Pinpoint the cell where the given text exists, returning its [x, y] midpoint coordinate. 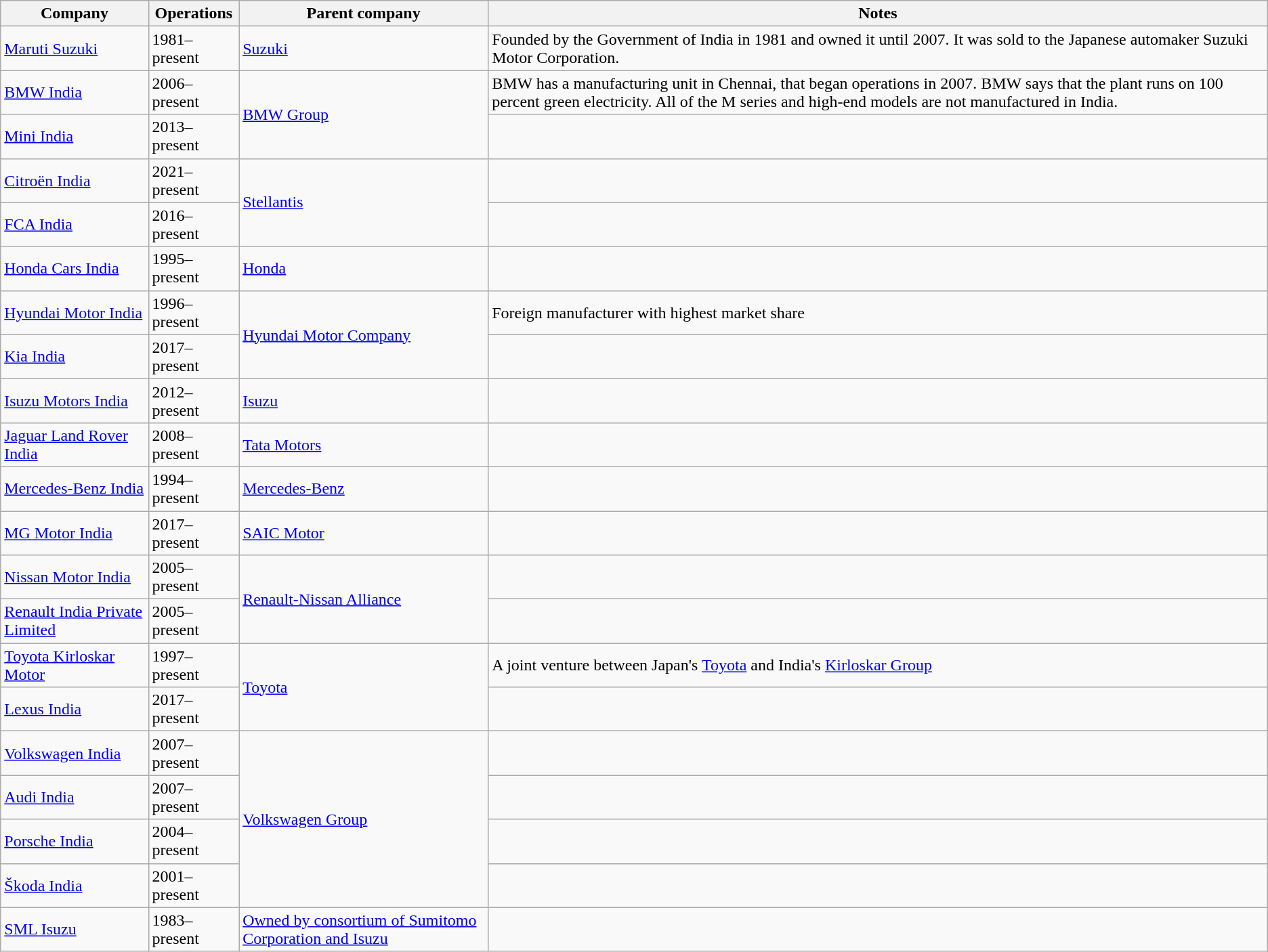
SAIC Motor [364, 532]
1996–present [194, 313]
Toyota Kirloskar Motor [75, 665]
Porsche India [75, 841]
Kia India [75, 356]
BMW India [75, 92]
Foreign manufacturer with highest market share [878, 313]
Tata Motors [364, 444]
Renault-Nissan Alliance [364, 599]
Parent company [364, 14]
Mini India [75, 137]
MG Motor India [75, 532]
Lexus India [75, 710]
Hyundai Motor Company [364, 334]
Audi India [75, 798]
Honda [364, 268]
Volkswagen Group [364, 819]
A joint venture between Japan's Toyota and India's Kirloskar Group [878, 665]
2001–present [194, 886]
Honda Cars India [75, 268]
Notes [878, 14]
Škoda India [75, 886]
Nissan Motor India [75, 577]
2016–present [194, 225]
Maruti Suzuki [75, 49]
Volkswagen India [75, 753]
BMW Group [364, 114]
1994–present [194, 489]
Isuzu [364, 401]
Owned by consortium of Sumitomo Corporation and Isuzu [364, 929]
Hyundai Motor India [75, 313]
2006–present [194, 92]
Isuzu Motors India [75, 401]
2004–present [194, 841]
Mercedes-Benz India [75, 489]
Mercedes-Benz [364, 489]
Operations [194, 14]
1995–present [194, 268]
2012–present [194, 401]
2021–present [194, 180]
1997–present [194, 665]
Company [75, 14]
Stellantis [364, 202]
Founded by the Government of India in 1981 and owned it until 2007. It was sold to the Japanese automaker Suzuki Motor Corporation. [878, 49]
Jaguar Land Rover India [75, 444]
Suzuki [364, 49]
Citroën India [75, 180]
FCA India [75, 225]
Toyota [364, 687]
2013–present [194, 137]
2008–present [194, 444]
1981–present [194, 49]
SML Isuzu [75, 929]
Renault India Private Limited [75, 622]
1983–present [194, 929]
